Pinpoint the cell where the given text exists, returning its [x, y] midpoint coordinate. 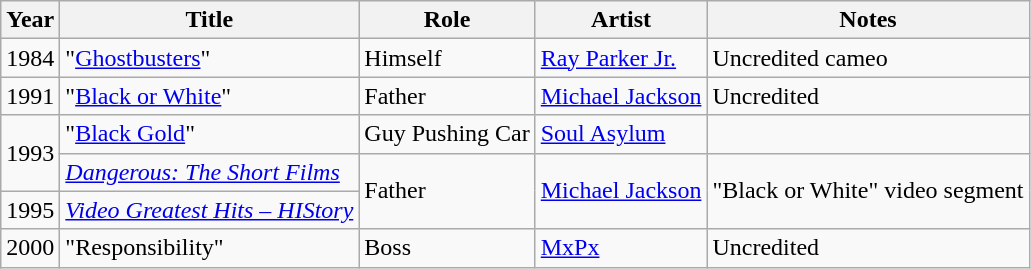
Uncredited cameo [868, 58]
MxPx [621, 248]
"Ghostbusters" [210, 58]
1995 [30, 210]
Himself [447, 58]
1991 [30, 96]
"Black or White" video segment [868, 191]
1984 [30, 58]
Soul Asylum [621, 134]
2000 [30, 248]
"Black Gold" [210, 134]
"Black or White" [210, 96]
Artist [621, 20]
Role [447, 20]
Year [30, 20]
Dangerous: The Short Films [210, 172]
Boss [447, 248]
1993 [30, 153]
Notes [868, 20]
Title [210, 20]
Guy Pushing Car [447, 134]
"Responsibility" [210, 248]
Ray Parker Jr. [621, 58]
Video Greatest Hits – HIStory [210, 210]
